For the text-containing cell, return its midpoint in (x, y) coordinate format. 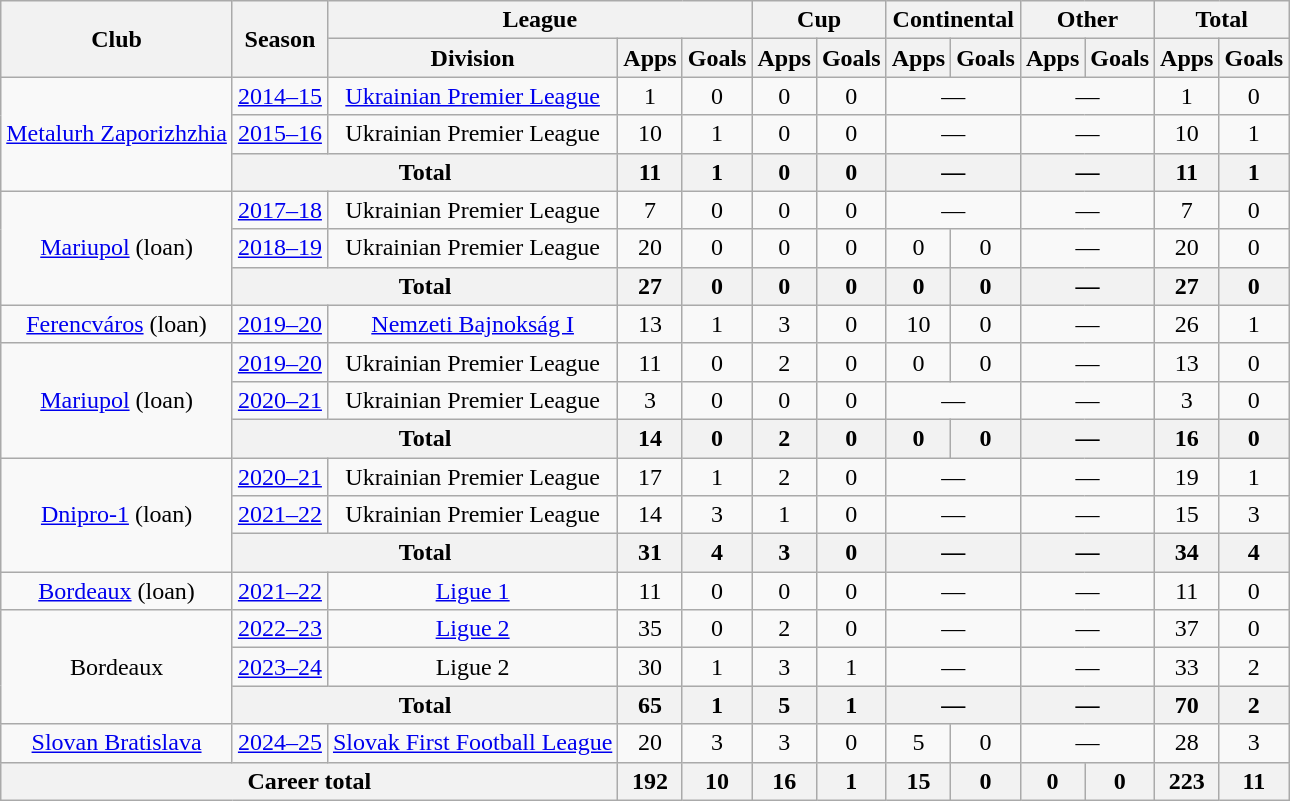
65 (650, 705)
2017–18 (280, 210)
Slovak First Football League (472, 743)
70 (1187, 705)
35 (650, 629)
2022–23 (280, 629)
Other (1087, 20)
Ligue 1 (472, 591)
Slovan Bratislava (117, 743)
Dnipro-1 (loan) (117, 515)
Metalurh Zaporizhzhia (117, 134)
2018–19 (280, 248)
37 (1187, 629)
30 (650, 667)
34 (1187, 553)
31 (650, 553)
Bordeaux (loan) (117, 591)
Season (280, 39)
33 (1187, 667)
2015–16 (280, 134)
Career total (310, 781)
Nemzeti Bajnokság I (472, 324)
26 (1187, 324)
Bordeaux (117, 667)
Division (472, 58)
28 (1187, 743)
223 (1187, 781)
2023–24 (280, 667)
League (540, 20)
17 (650, 477)
192 (650, 781)
2024–25 (280, 743)
2014–15 (280, 96)
Club (117, 39)
19 (1187, 477)
Ferencváros (loan) (117, 324)
Continental (953, 20)
Cup (819, 20)
